For the text-containing cell, return its midpoint in (X, Y) coordinate format. 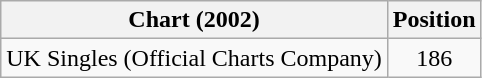
186 (434, 58)
Chart (2002) (194, 20)
UK Singles (Official Charts Company) (194, 58)
Position (434, 20)
